Provide the (X, Y) coordinate of the cell's center where the given text is located.  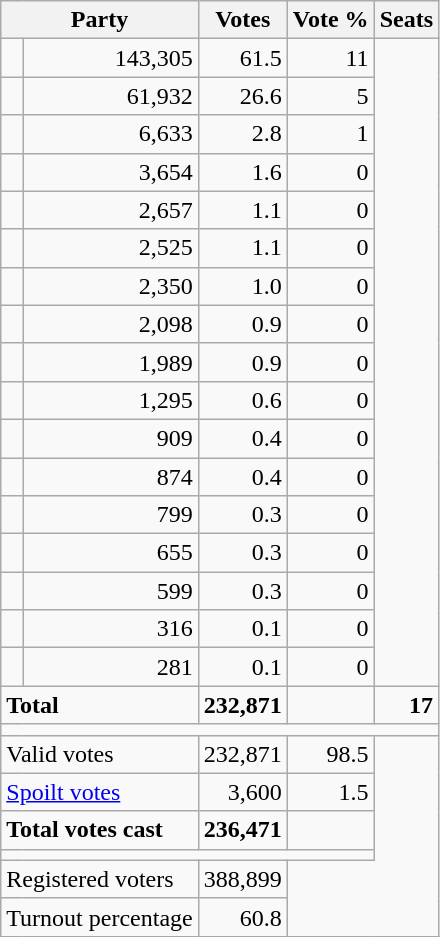
61,932 (110, 96)
Registered voters (100, 879)
26.6 (242, 96)
2,350 (110, 286)
Vote % (330, 20)
799 (110, 515)
Total votes cast (100, 830)
Party (100, 20)
1,989 (110, 362)
5 (330, 96)
909 (110, 438)
1.6 (242, 172)
874 (110, 477)
388,899 (242, 879)
1.0 (242, 286)
Valid votes (100, 754)
2.8 (242, 134)
Votes (242, 20)
143,305 (110, 58)
98.5 (330, 754)
1.5 (330, 792)
Total (100, 705)
2,525 (110, 248)
3,600 (242, 792)
6,633 (110, 134)
655 (110, 553)
Seats (406, 20)
236,471 (242, 830)
17 (406, 705)
2,098 (110, 324)
599 (110, 591)
Spoilt votes (100, 792)
281 (110, 667)
2,657 (110, 210)
60.8 (242, 917)
11 (330, 58)
3,654 (110, 172)
61.5 (242, 58)
0.6 (242, 400)
Turnout percentage (100, 917)
1,295 (110, 400)
1 (330, 134)
316 (110, 629)
